For the text-containing cell, return its midpoint in [x, y] coordinate format. 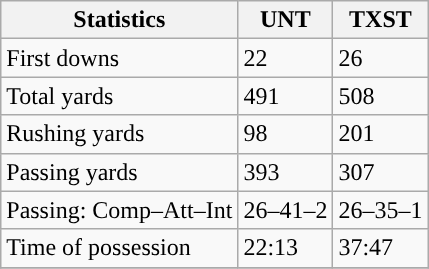
22 [286, 58]
26–41–2 [286, 210]
Time of possession [120, 248]
26 [380, 58]
26–35–1 [380, 210]
First downs [120, 58]
Total yards [120, 96]
22:13 [286, 248]
98 [286, 134]
508 [380, 96]
393 [286, 172]
UNT [286, 20]
TXST [380, 20]
Rushing yards [120, 134]
Passing yards [120, 172]
201 [380, 134]
307 [380, 172]
Statistics [120, 20]
Passing: Comp–Att–Int [120, 210]
37:47 [380, 248]
491 [286, 96]
